Output the [x, y] coordinate of the center of the cell containing the given text.  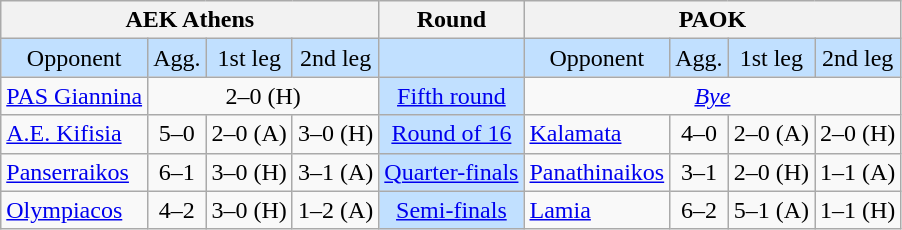
Semi-finals [452, 210]
Panserraikos [74, 172]
Round of 16 [452, 134]
6–1 [177, 172]
Olympiacos [74, 210]
1–1 (A) [857, 172]
PAS Giannina [74, 96]
1–1 (H) [857, 210]
Quarter-finals [452, 172]
3–1 (A) [335, 172]
Fifth round [452, 96]
PAOK [712, 20]
3–1 [699, 172]
4–0 [699, 134]
AEK Athens [190, 20]
A.E. Kifisia [74, 134]
4–2 [177, 210]
5–0 [177, 134]
Round [452, 20]
Lamia [597, 210]
6–2 [699, 210]
1–2 (A) [335, 210]
Bye [712, 96]
Kalamata [597, 134]
Panathinaikos [597, 172]
5–1 (A) [771, 210]
